Scan for the cell matching the given text and deliver its [X, Y] coordinate at center. 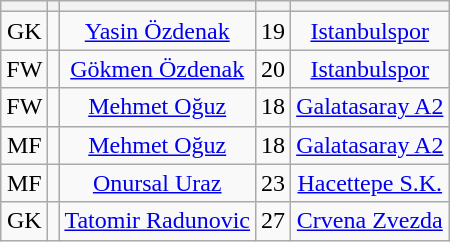
Hacettepe S.K. [370, 183]
23 [274, 183]
Onursal Uraz [158, 183]
Gökmen Özdenak [158, 69]
20 [274, 69]
27 [274, 221]
Crvena Zvezda [370, 221]
19 [274, 31]
Yasin Özdenak [158, 31]
Tatomir Radunovic [158, 221]
